Detect which cell encompasses the target text, then output its [x, y] center coordinate. 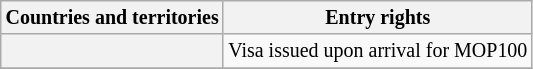
Visa issued upon arrival for MOP100 [378, 52]
Countries and territories [112, 18]
Entry rights [378, 18]
